Return the (x, y) coordinate for the center point of the cell that contains the specified text.  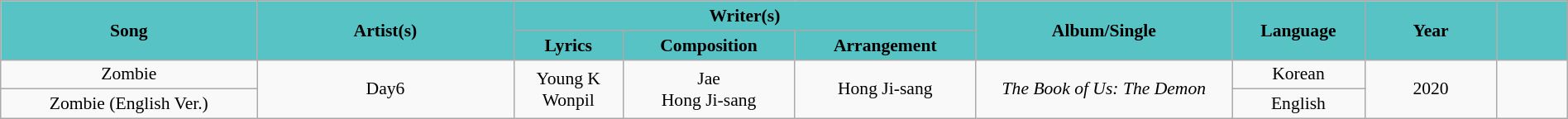
Day6 (385, 89)
Writer(s) (744, 16)
Artist(s) (385, 30)
English (1298, 104)
Lyrics (568, 45)
Zombie (129, 74)
Year (1431, 30)
Korean (1298, 74)
Song (129, 30)
Hong Ji-sang (885, 89)
Album/Single (1104, 30)
The Book of Us: The Demon (1104, 89)
Young KWonpil (568, 89)
JaeHong Ji-sang (708, 89)
2020 (1431, 89)
Language (1298, 30)
Arrangement (885, 45)
Composition (708, 45)
Zombie (English Ver.) (129, 104)
